Output the [X, Y] coordinate of the center of the cell containing the given text.  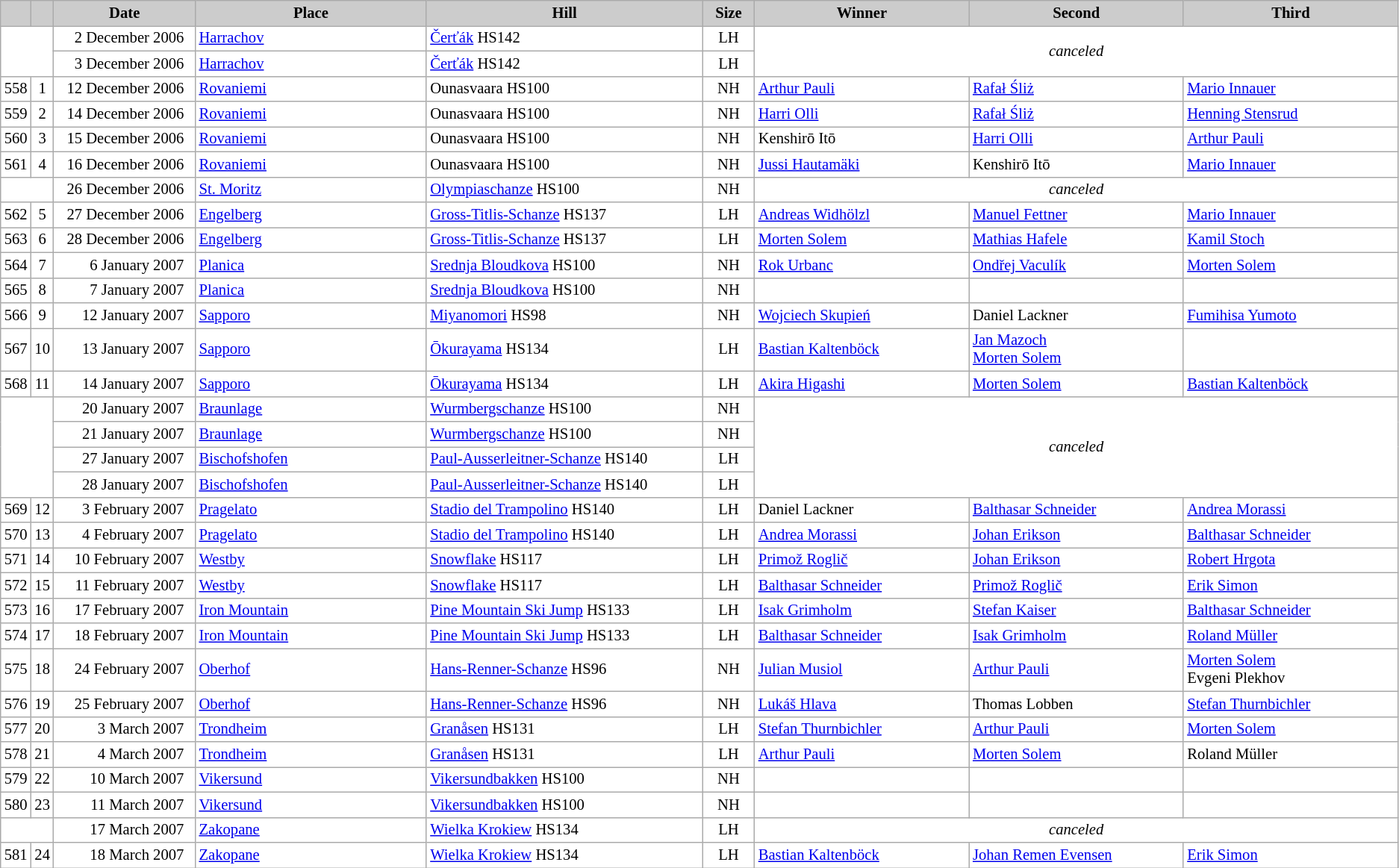
568 [16, 384]
4 March 2007 [125, 755]
565 [16, 290]
Date [125, 13]
Jussi Hautamäki [861, 164]
24 [42, 855]
Olympiaschanze HS100 [564, 190]
Fumihisa Yumoto [1290, 316]
13 January 2007 [125, 349]
12 January 2007 [125, 316]
Robert Hrgota [1290, 560]
570 [16, 535]
14 January 2007 [125, 384]
27 January 2007 [125, 459]
Wojciech Skupień [861, 316]
12 December 2006 [125, 89]
3 February 2007 [125, 510]
580 [16, 805]
Johan Remen Evensen [1076, 855]
Thomas Lobben [1076, 704]
2 December 2006 [125, 38]
Andreas Widhölzl [861, 214]
11 February 2007 [125, 585]
23 [42, 805]
17 [42, 635]
Henning Stensrud [1290, 114]
10 [42, 349]
7 [42, 265]
18 February 2007 [125, 635]
11 March 2007 [125, 805]
17 February 2007 [125, 611]
3 March 2007 [125, 729]
Miyanomori HS98 [564, 316]
16 December 2006 [125, 164]
6 January 2007 [125, 265]
4 February 2007 [125, 535]
Lukáš Hlava [861, 704]
3 [42, 139]
St. Moritz [311, 190]
Hill [564, 13]
Julian Musiol [861, 669]
15 [42, 585]
14 [42, 560]
Ondřej Vaculík [1076, 265]
10 March 2007 [125, 779]
559 [16, 114]
7 January 2007 [125, 290]
561 [16, 164]
Second [1076, 13]
558 [16, 89]
3 December 2006 [125, 63]
21 January 2007 [125, 434]
579 [16, 779]
5 [42, 214]
19 [42, 704]
26 December 2006 [125, 190]
567 [16, 349]
562 [16, 214]
2 [42, 114]
20 January 2007 [125, 409]
576 [16, 704]
11 [42, 384]
Place [311, 13]
575 [16, 669]
Morten Solem Evgeni Plekhov [1290, 669]
20 [42, 729]
10 February 2007 [125, 560]
Rok Urbanc [861, 265]
573 [16, 611]
22 [42, 779]
12 [42, 510]
578 [16, 755]
8 [42, 290]
Manuel Fettner [1076, 214]
563 [16, 240]
18 [42, 669]
566 [16, 316]
571 [16, 560]
21 [42, 755]
577 [16, 729]
18 March 2007 [125, 855]
Kamil Stoch [1290, 240]
Akira Higashi [861, 384]
560 [16, 139]
572 [16, 585]
14 December 2006 [125, 114]
4 [42, 164]
Jan Mazoch Morten Solem [1076, 349]
28 December 2006 [125, 240]
16 [42, 611]
27 December 2006 [125, 214]
569 [16, 510]
Size [729, 13]
574 [16, 635]
28 January 2007 [125, 484]
6 [42, 240]
17 March 2007 [125, 830]
Winner [861, 13]
13 [42, 535]
581 [16, 855]
Third [1290, 13]
9 [42, 316]
1 [42, 89]
Stefan Kaiser [1076, 611]
Mathias Hafele [1076, 240]
15 December 2006 [125, 139]
25 February 2007 [125, 704]
564 [16, 265]
24 February 2007 [125, 669]
